Extract the (X, Y) coordinate from the center of the cell holding the provided text.  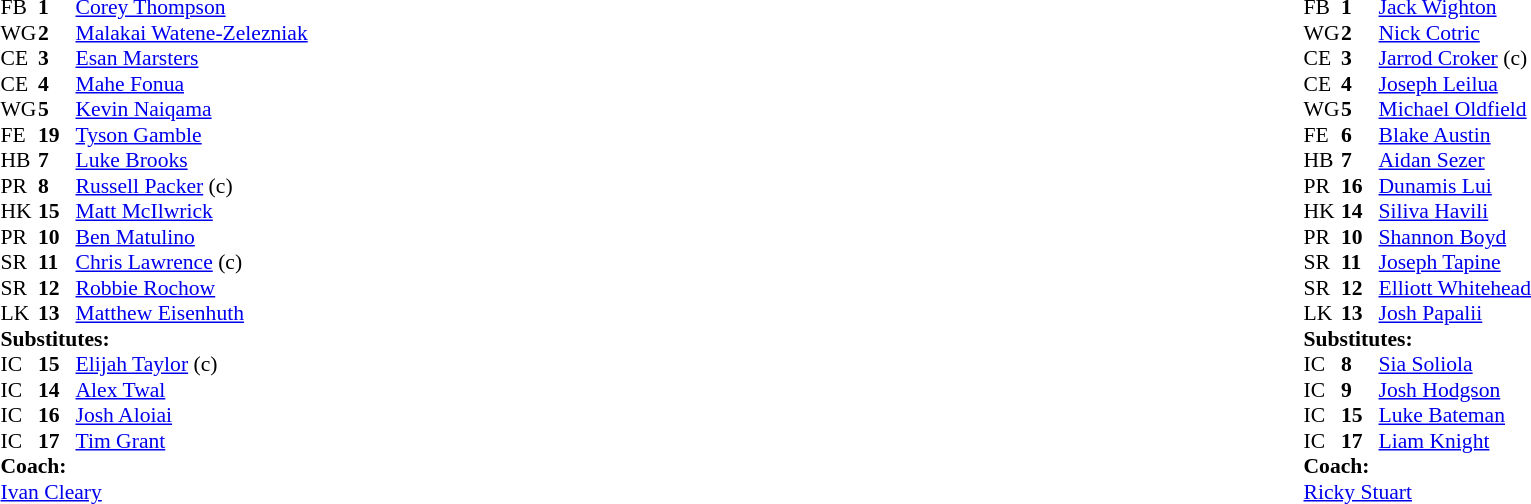
Joseph Tapine (1455, 263)
Siliva Havili (1455, 211)
Liam Knight (1455, 441)
Josh Papalii (1455, 313)
Ben Matulino (192, 237)
Joseph Leilua (1455, 84)
Matthew Eisenhuth (192, 313)
Nick Cotric (1455, 33)
9 (1360, 390)
Blake Austin (1455, 135)
19 (57, 135)
Robbie Rochow (192, 288)
Luke Bateman (1455, 415)
Elijah Taylor (c) (192, 365)
Malakai Watene-Zelezniak (192, 33)
Tim Grant (192, 441)
Aidan Sezer (1455, 161)
Matt McIlwrick (192, 211)
6 (1360, 135)
Luke Brooks (192, 161)
Russell Packer (c) (192, 186)
Tyson Gamble (192, 135)
Sia Soliola (1455, 365)
Kevin Naiqama (192, 109)
Alex Twal (192, 390)
Chris Lawrence (c) (192, 263)
Mahe Fonua (192, 84)
Dunamis Lui (1455, 186)
Jarrod Croker (c) (1455, 59)
Esan Marsters (192, 59)
Josh Aloiai (192, 415)
Elliott Whitehead (1455, 288)
Josh Hodgson (1455, 390)
Michael Oldfield (1455, 109)
Shannon Boyd (1455, 237)
